From the cell containing the given text, extract its center point as (X, Y) coordinate. 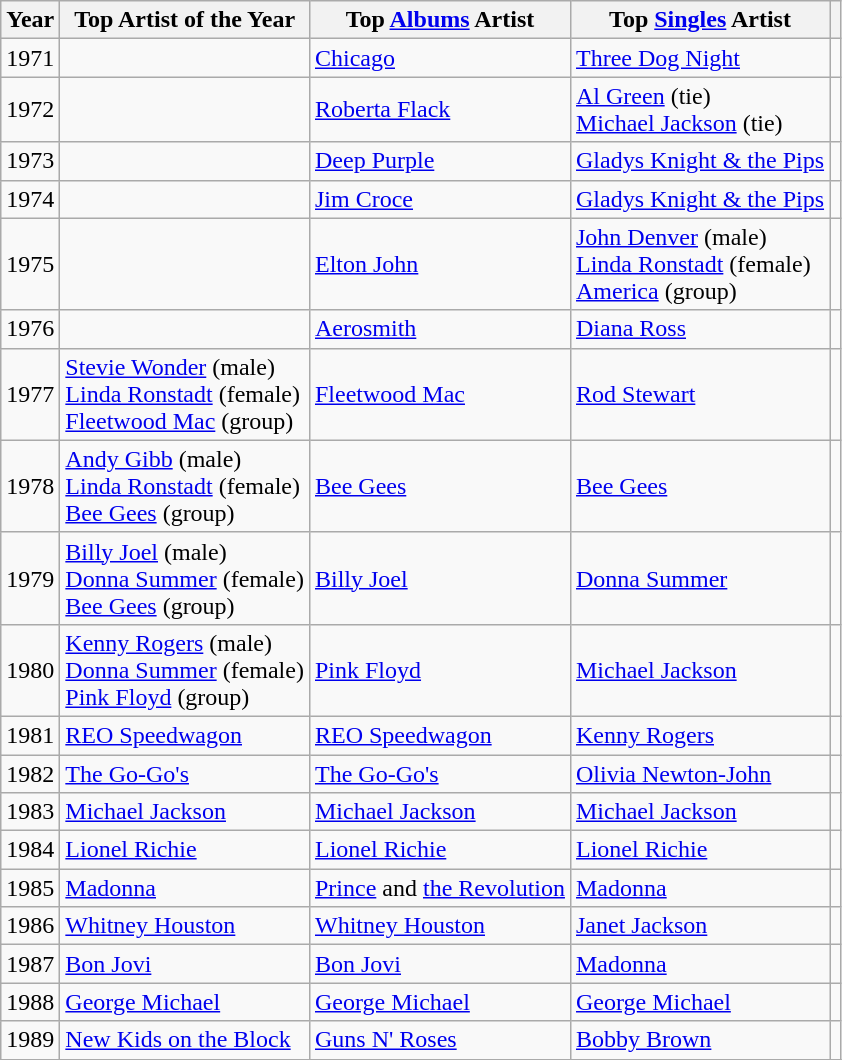
1971 (30, 58)
Year (30, 20)
1982 (30, 773)
Top Albums Artist (440, 20)
Kenny Rogers (700, 735)
Al Green (tie)Michael Jackson (tie) (700, 110)
Three Dog Night (700, 58)
John Denver (male)Linda Ronstadt (female)America (group) (700, 264)
1989 (30, 1040)
1983 (30, 812)
Diana Ross (700, 329)
Billy Joel (male)Donna Summer (female)Bee Gees (group) (185, 578)
1975 (30, 264)
1980 (30, 670)
1974 (30, 199)
Stevie Wonder (male)Linda Ronstadt (female)Fleetwood Mac (group) (185, 394)
Top Artist of the Year (185, 20)
1984 (30, 850)
1976 (30, 329)
1973 (30, 161)
Pink Floyd (440, 670)
Top Singles Artist (700, 20)
Aerosmith (440, 329)
Billy Joel (440, 578)
Guns N' Roses (440, 1040)
New Kids on the Block (185, 1040)
Bobby Brown (700, 1040)
Fleetwood Mac (440, 394)
1985 (30, 888)
Donna Summer (700, 578)
Andy Gibb (male)Linda Ronstadt (female)Bee Gees (group) (185, 486)
Roberta Flack (440, 110)
1987 (30, 964)
Rod Stewart (700, 394)
Prince and the Revolution (440, 888)
Elton John (440, 264)
Jim Croce (440, 199)
1972 (30, 110)
Deep Purple (440, 161)
Kenny Rogers (male)Donna Summer (female)Pink Floyd (group) (185, 670)
1986 (30, 926)
Chicago (440, 58)
Janet Jackson (700, 926)
1978 (30, 486)
1981 (30, 735)
1979 (30, 578)
1977 (30, 394)
1988 (30, 1002)
Olivia Newton-John (700, 773)
